For the text-containing cell, return its midpoint in [X, Y] coordinate format. 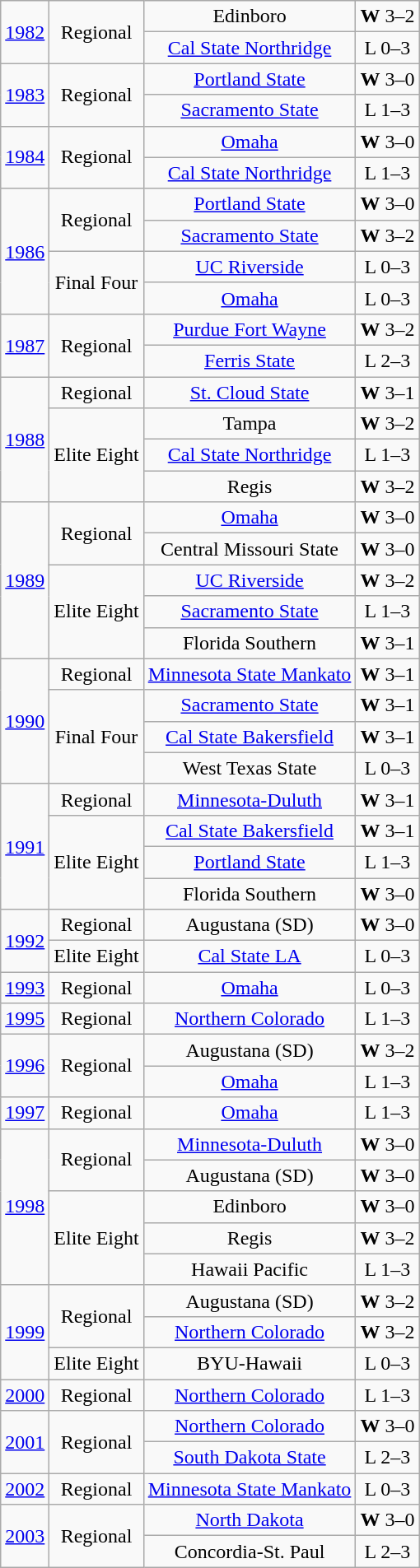
2002 [25, 1489]
Concordia-St. Paul [250, 1552]
1989 [25, 580]
2000 [25, 1395]
1990 [25, 721]
Ferris State [250, 361]
1991 [25, 846]
1997 [25, 1113]
West Texas State [250, 768]
1983 [25, 95]
Central Missouri State [250, 549]
1987 [25, 345]
1999 [25, 1332]
South Dakota State [250, 1458]
1998 [25, 1207]
1996 [25, 1066]
Cal State LA [250, 956]
Tampa [250, 424]
1984 [25, 157]
St. Cloud State [250, 393]
1995 [25, 1019]
1988 [25, 440]
Hawaii Pacific [250, 1269]
Purdue Fort Wayne [250, 329]
1992 [25, 941]
1993 [25, 988]
North Dakota [250, 1520]
BYU-Hawaii [250, 1363]
1982 [25, 32]
1986 [25, 251]
2001 [25, 1442]
2003 [25, 1536]
